Find where the given text appears and provide that cell's center as (X, Y) coordinate. 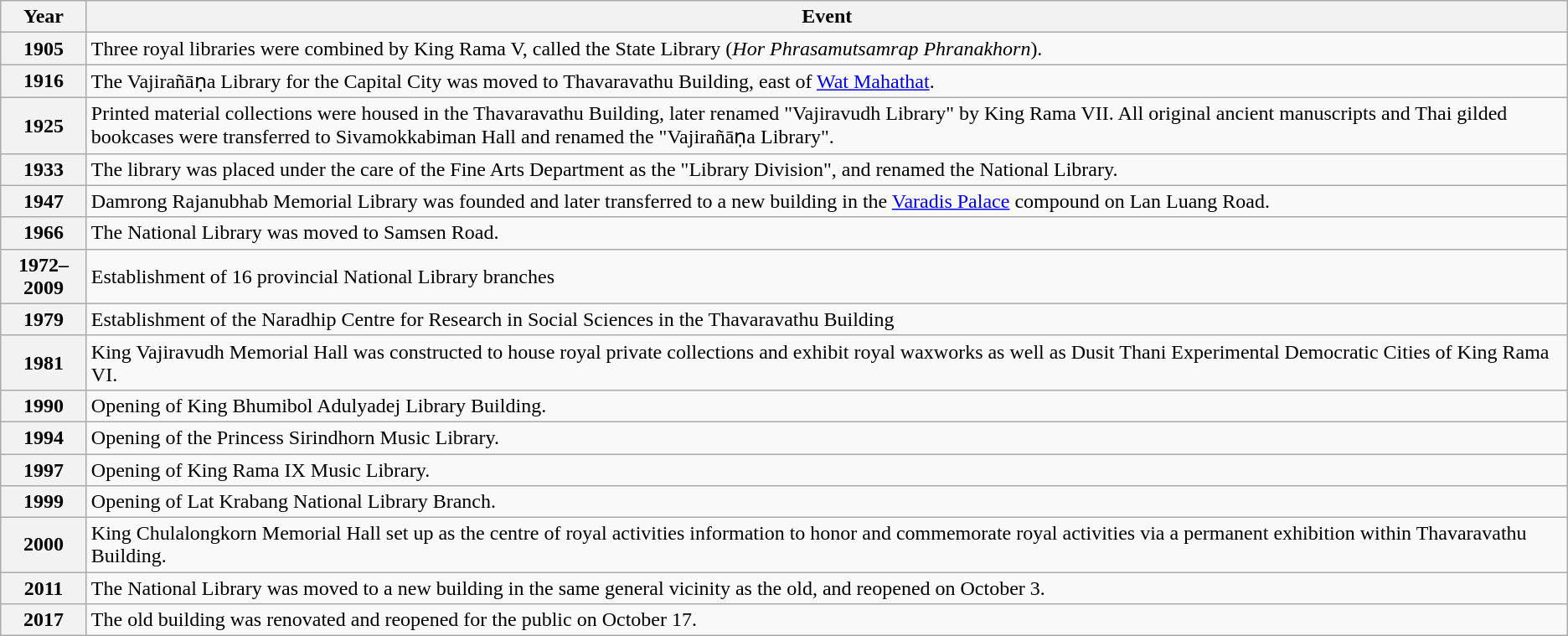
Damrong Rajanubhab Memorial Library was founded and later transferred to a new building in the Varadis Palace compound on Lan Luang Road. (827, 201)
1990 (44, 406)
1905 (44, 49)
1981 (44, 362)
Event (827, 17)
The National Library was moved to Samsen Road. (827, 233)
1999 (44, 502)
1966 (44, 233)
Opening of Lat Krabang National Library Branch. (827, 502)
2011 (44, 588)
The Vajirañāṇa Library for the Capital City was moved to Thavaravathu Building, east of Wat Mahathat. (827, 81)
Opening of King Bhumibol Adulyadej Library Building. (827, 406)
2017 (44, 620)
1979 (44, 319)
1933 (44, 169)
The old building was renovated and reopened for the public on October 17. (827, 620)
1925 (44, 126)
1994 (44, 437)
1947 (44, 201)
Opening of King Rama IX Music Library. (827, 470)
1916 (44, 81)
The library was placed under the care of the Fine Arts Department as the "Library Division", and renamed the National Library. (827, 169)
Establishment of the Naradhip Centre for Research in Social Sciences in the Thavaravathu Building (827, 319)
Establishment of 16 provincial National Library branches (827, 277)
2000 (44, 545)
1997 (44, 470)
Year (44, 17)
The National Library was moved to a new building in the same general vicinity as the old, and reopened on October 3. (827, 588)
Opening of the Princess Sirindhorn Music Library. (827, 437)
1972–2009 (44, 277)
Three royal libraries were combined by King Rama V, called the State Library (Hor Phrasamutsamrap Phranakhorn). (827, 49)
